Locate the cell with the specified text and output its (X, Y) center coordinate. 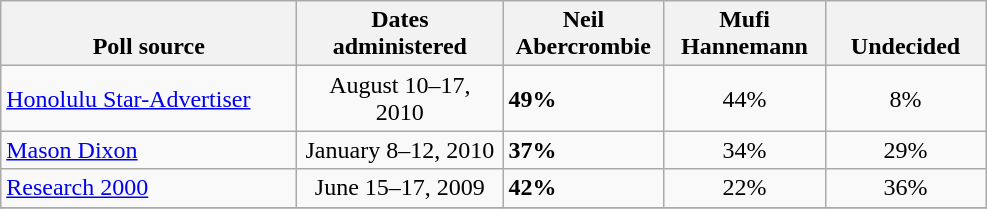
Poll source (149, 34)
June 15–17, 2009 (400, 188)
22% (744, 188)
Undecided (906, 34)
36% (906, 188)
Mufi Hannemann (744, 34)
49% (584, 98)
Research 2000 (149, 188)
August 10–17, 2010 (400, 98)
Neil Abercrombie (584, 34)
42% (584, 188)
Honolulu Star-Advertiser (149, 98)
January 8–12, 2010 (400, 150)
Dates administered (400, 34)
Mason Dixon (149, 150)
34% (744, 150)
37% (584, 150)
44% (744, 98)
8% (906, 98)
29% (906, 150)
